Locate the cell with the specified text and output its (x, y) center coordinate. 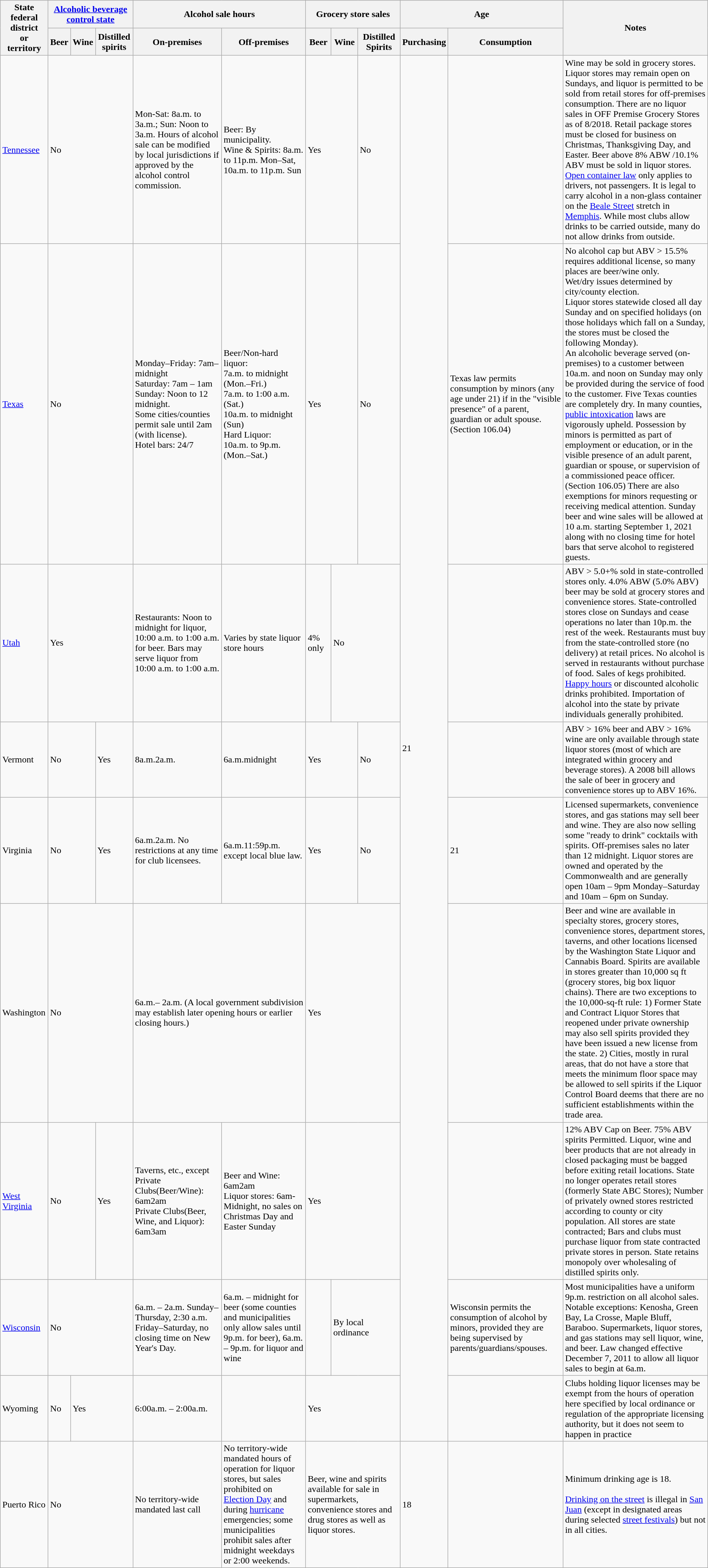
Consumption (506, 42)
Notes (635, 28)
Beer: By municipality.Wine & Spirits: 8a.m. to 11p.m. Mon–Sat, 10a.m. to 11p.m. Sun (264, 150)
Beer, wine and spirits available for sale in supermarkets, convenience stores and drug stores as well as liquor stores. (353, 1504)
6a.m. – midnight for beer (some counties and municipalities only allow sales until 9p.m. for beer), 6a.m. – 9p.m. for liquor and wine (264, 1327)
Alcoholic beverage control state (90, 14)
Wisconsin permits the consumption of alcohol by minors, provided they are being supervised by parents/guardians/spouses. (506, 1327)
Purchasing (424, 42)
6a.m.– 2a.m. (A local government subdivision may establish later opening hours or earlier closing hours.) (219, 1013)
Alcohol sale hours (219, 14)
Texas law permits consumption by minors (any age under 21) if in the "visible presence" of a parent, guardian or adult spouse. (Section 106.04) (506, 404)
Varies by state liquor store hours (264, 643)
Wyoming (24, 1408)
Texas (24, 404)
Restaurants: Noon to midnight for liquor, 10:00 a.m. to 1:00 a.m. for beer. Bars may serve liquor from 10:00 a.m. to 1:00 a.m. (177, 643)
Tennessee (24, 150)
Grocery store sales (353, 14)
Utah (24, 643)
By local ordinance (366, 1327)
Off-premises (264, 42)
6a.m.midnight (264, 759)
Age (482, 14)
Distilled Spirits (379, 42)
Virginia (24, 850)
Beer/Non-hard liquor: 7a.m. to midnight (Mon.–Fri.)7a.m. to 1:00 a.m. (Sat.)10a.m. to midnight (Sun)Hard Liquor:10a.m. to 9p.m. (Mon.–Sat.) (264, 404)
Taverns, etc., except Private Clubs(Beer/Wine): 6am2amPrivate Clubs(Beer, Wine, and Liquor): 6am3am (177, 1201)
6:00a.m. – 2:00a.m. (177, 1408)
4% only (318, 643)
On-premises (177, 42)
Puerto Rico (24, 1504)
Monday–Friday: 7am–midnightSaturday: 7am – 1amSunday: Noon to 12 midnight.Some cities/counties permit sale until 2am (with license). Hotel bars: 24/7 (177, 404)
Washington (24, 1013)
6a.m. – 2a.m. Sunday–Thursday, 2:30 a.m. Friday–Saturday, no closing time on New Year's Day. (177, 1327)
Statefederal district or territory (24, 28)
6a.m.11:59p.m. except local blue law. (264, 850)
18 (424, 1504)
8a.m.2a.m. (177, 759)
Vermont (24, 759)
6a.m.2a.m. No restrictions at any time for club licensees. (177, 850)
No territory-wide mandated last call (177, 1504)
Wisconsin (24, 1327)
West Virginia (24, 1201)
Beer and Wine: 6am2amLiquor stores: 6am-Midnight, no sales on Christmas Day and Easter Sunday (264, 1201)
Distilled spirits (114, 42)
